Detect which cell encompasses the target text, then output its [X, Y] center coordinate. 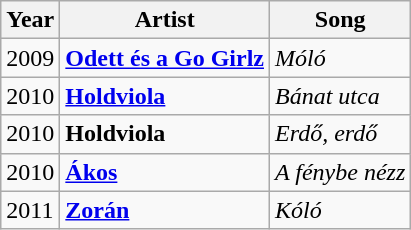
Ákos [165, 172]
Odett és a Go Girlz [165, 58]
Song [340, 20]
Zorán [165, 210]
Móló [340, 58]
Year [30, 20]
Artist [165, 20]
A fénybe nézz [340, 172]
Kóló [340, 210]
2009 [30, 58]
Erdő, erdő [340, 134]
2011 [30, 210]
Bánat utca [340, 96]
